Return the (X, Y) coordinate for the center point of the cell that contains the specified text.  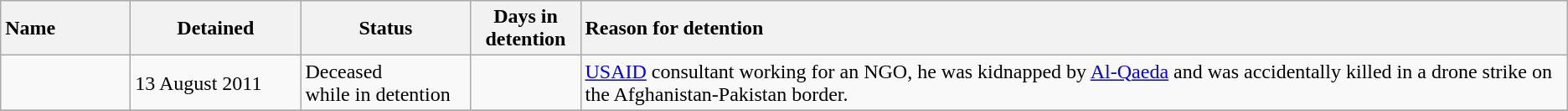
USAID consultant working for an NGO, he was kidnapped by Al-Qaeda and was accidentally killed in a drone strike on the Afghanistan-Pakistan border. (1074, 82)
Reason for detention (1074, 29)
13 August 2011 (216, 82)
Deceased while in detention (385, 82)
Status (385, 29)
Name (65, 29)
Detained (216, 29)
Days in detention (526, 29)
